Locate the cell with the specified text and output its (X, Y) center coordinate. 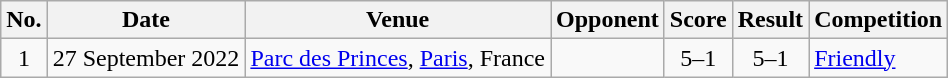
Opponent (607, 20)
Score (698, 20)
Competition (878, 20)
Venue (398, 20)
No. (24, 20)
27 September 2022 (146, 58)
Parc des Princes, Paris, France (398, 58)
Friendly (878, 58)
Date (146, 20)
Result (770, 20)
1 (24, 58)
